Capture the cell that displays the provided text and extract its [x, y] central coordinate. 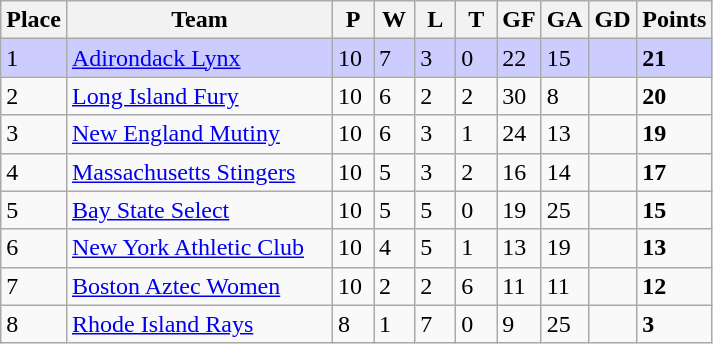
30 [519, 96]
24 [519, 134]
9 [519, 324]
12 [674, 286]
New England Mutiny [199, 134]
Adirondack Lynx [199, 58]
16 [519, 172]
21 [674, 58]
Long Island Fury [199, 96]
Bay State Select [199, 210]
Place [34, 20]
GF [519, 20]
Points [674, 20]
T [476, 20]
GD [612, 20]
Rhode Island Rays [199, 324]
GA [564, 20]
New York Athletic Club [199, 248]
Massachusetts Stingers [199, 172]
17 [674, 172]
Boston Aztec Women [199, 286]
22 [519, 58]
W [394, 20]
P [354, 20]
L [436, 20]
Team [199, 20]
14 [564, 172]
20 [674, 96]
